Return [X, Y] of the center of cell containing provided text 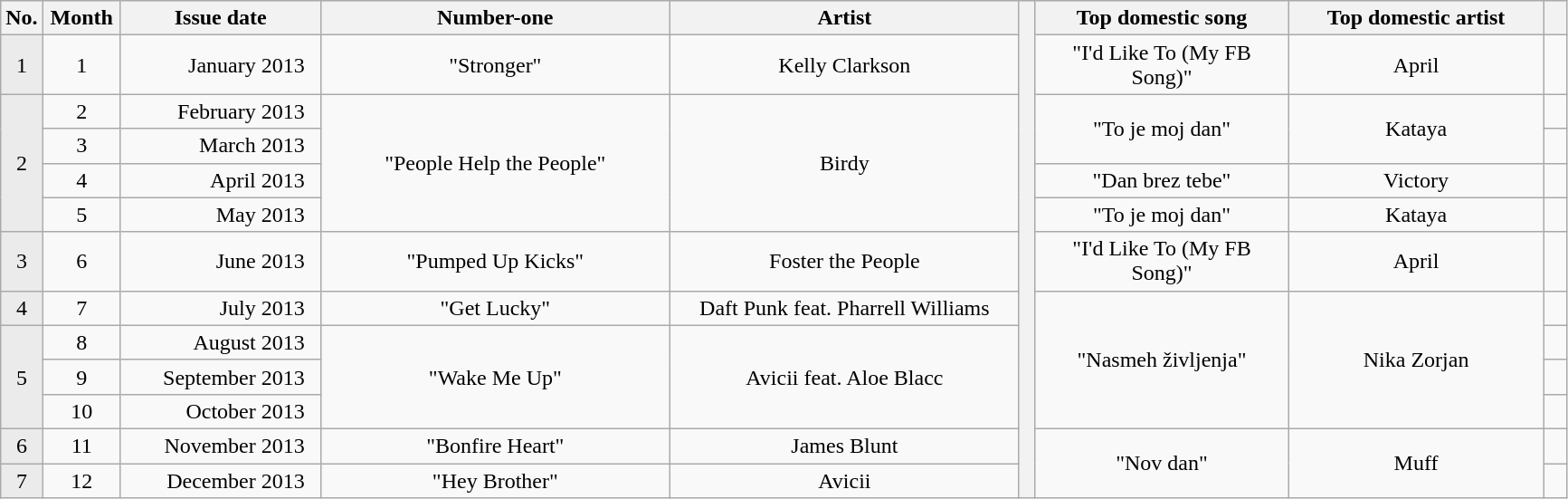
Top domestic song [1162, 18]
Victory [1417, 180]
"Stronger" [495, 65]
"Bonfire Heart" [495, 446]
Number-one [495, 18]
January 2013 [221, 65]
March 2013 [221, 146]
Issue date [221, 18]
10 [81, 411]
"Get Lucky" [495, 308]
Avicii feat. Aloe Blacc [844, 377]
Nika Zorjan [1417, 360]
Artist [844, 18]
April 2013 [221, 180]
Top domestic artist [1417, 18]
Daft Punk feat. Pharrell Williams [844, 308]
8 [81, 342]
Avicii [844, 481]
December 2013 [221, 481]
"Wake Me Up" [495, 377]
Birdy [844, 163]
"Dan brez tebe" [1162, 180]
"Nasmeh življenja" [1162, 360]
June 2013 [221, 261]
February 2013 [221, 111]
"People Help the People" [495, 163]
May 2013 [221, 215]
August 2013 [221, 342]
Month [81, 18]
Foster the People [844, 261]
Kelly Clarkson [844, 65]
November 2013 [221, 446]
"Nov dan" [1162, 463]
July 2013 [221, 308]
"Hey Brother" [495, 481]
No. [22, 18]
11 [81, 446]
Muff [1417, 463]
James Blunt [844, 446]
9 [81, 377]
September 2013 [221, 377]
October 2013 [221, 411]
"Pumped Up Kicks" [495, 261]
12 [81, 481]
